Find where the given text appears and provide that cell's center as (x, y) coordinate. 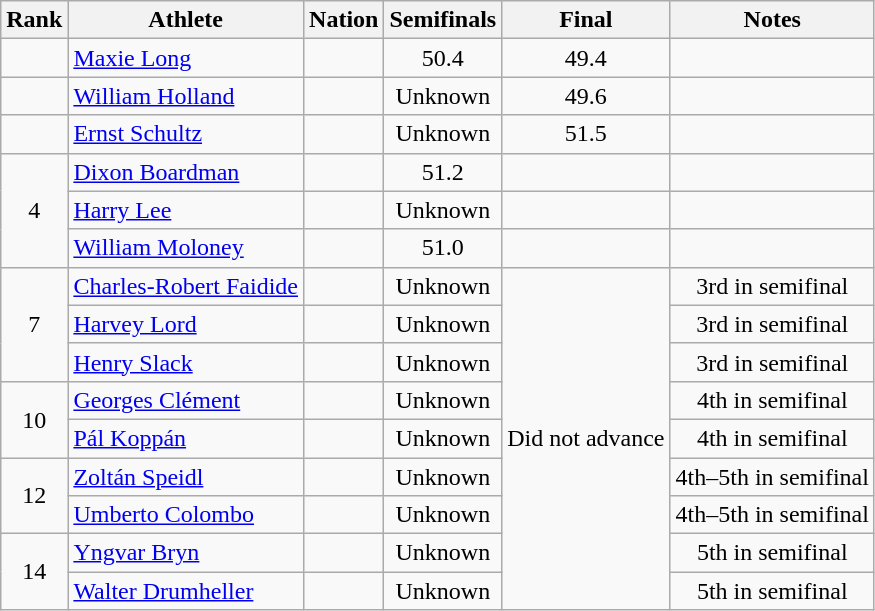
Charles-Robert Faidide (186, 286)
50.4 (443, 58)
Dixon Boardman (186, 172)
51.0 (443, 248)
49.4 (586, 58)
Henry Slack (186, 362)
Walter Drumheller (186, 591)
7 (34, 324)
14 (34, 572)
4 (34, 210)
10 (34, 419)
Notes (772, 20)
Harry Lee (186, 210)
51.5 (586, 134)
Maxie Long (186, 58)
Athlete (186, 20)
William Holland (186, 96)
Pál Koppán (186, 438)
Rank (34, 20)
Yngvar Bryn (186, 553)
Final (586, 20)
Georges Clément (186, 400)
Umberto Colombo (186, 515)
Ernst Schultz (186, 134)
Zoltán Speidl (186, 477)
Nation (344, 20)
12 (34, 496)
William Moloney (186, 248)
Harvey Lord (186, 324)
51.2 (443, 172)
Semifinals (443, 20)
Did not advance (586, 438)
49.6 (586, 96)
